Scan for the cell matching the given text and deliver its (X, Y) coordinate at center. 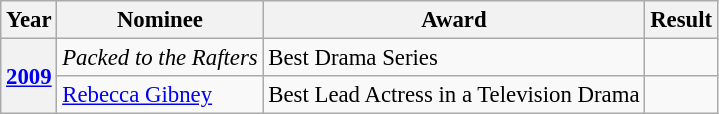
Nominee (160, 20)
Award (454, 20)
Best Lead Actress in a Television Drama (454, 95)
2009 (29, 76)
Best Drama Series (454, 58)
Rebecca Gibney (160, 95)
Result (682, 20)
Year (29, 20)
Packed to the Rafters (160, 58)
